Locate the cell with the specified text and output its (X, Y) center coordinate. 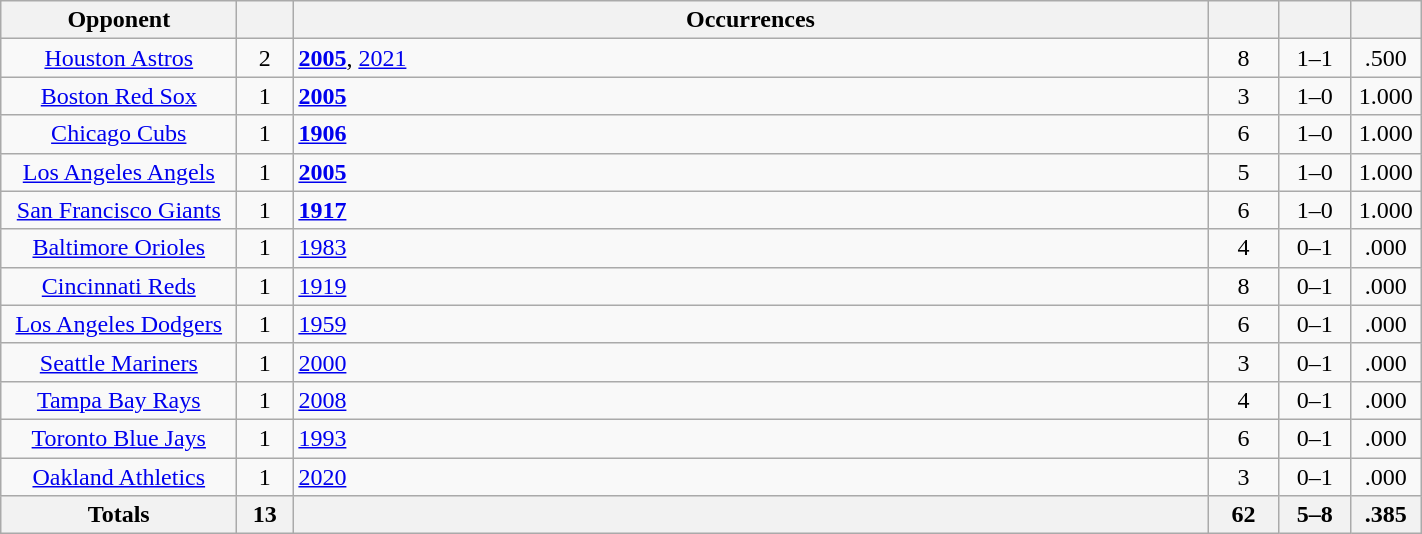
Los Angeles Dodgers (119, 324)
2020 (750, 477)
13 (265, 515)
Opponent (119, 20)
1919 (750, 286)
Boston Red Sox (119, 96)
.385 (1386, 515)
1917 (750, 210)
1993 (750, 438)
Oakland Athletics (119, 477)
San Francisco Giants (119, 210)
5–8 (1314, 515)
Occurrences (750, 20)
.500 (1386, 58)
2000 (750, 362)
5 (1244, 172)
Tampa Bay Rays (119, 400)
1–1 (1314, 58)
1906 (750, 134)
Cincinnati Reds (119, 286)
Los Angeles Angels (119, 172)
Totals (119, 515)
Seattle Mariners (119, 362)
Baltimore Orioles (119, 248)
62 (1244, 515)
Chicago Cubs (119, 134)
1983 (750, 248)
2 (265, 58)
2005, 2021 (750, 58)
1959 (750, 324)
2008 (750, 400)
Houston Astros (119, 58)
Toronto Blue Jays (119, 438)
